Return (X, Y) of the center of cell containing provided text 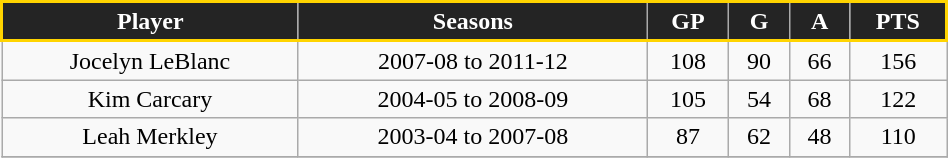
68 (820, 99)
48 (820, 137)
122 (898, 99)
156 (898, 60)
2004-05 to 2008-09 (472, 99)
GP (688, 22)
2007-08 to 2011-12 (472, 60)
108 (688, 60)
Player (150, 22)
Jocelyn LeBlanc (150, 60)
2003-04 to 2007-08 (472, 137)
PTS (898, 22)
87 (688, 137)
110 (898, 137)
A (820, 22)
90 (760, 60)
54 (760, 99)
62 (760, 137)
Kim Carcary (150, 99)
66 (820, 60)
G (760, 22)
Seasons (472, 22)
Leah Merkley (150, 137)
105 (688, 99)
